Find where the given text appears and provide that cell's center as (x, y) coordinate. 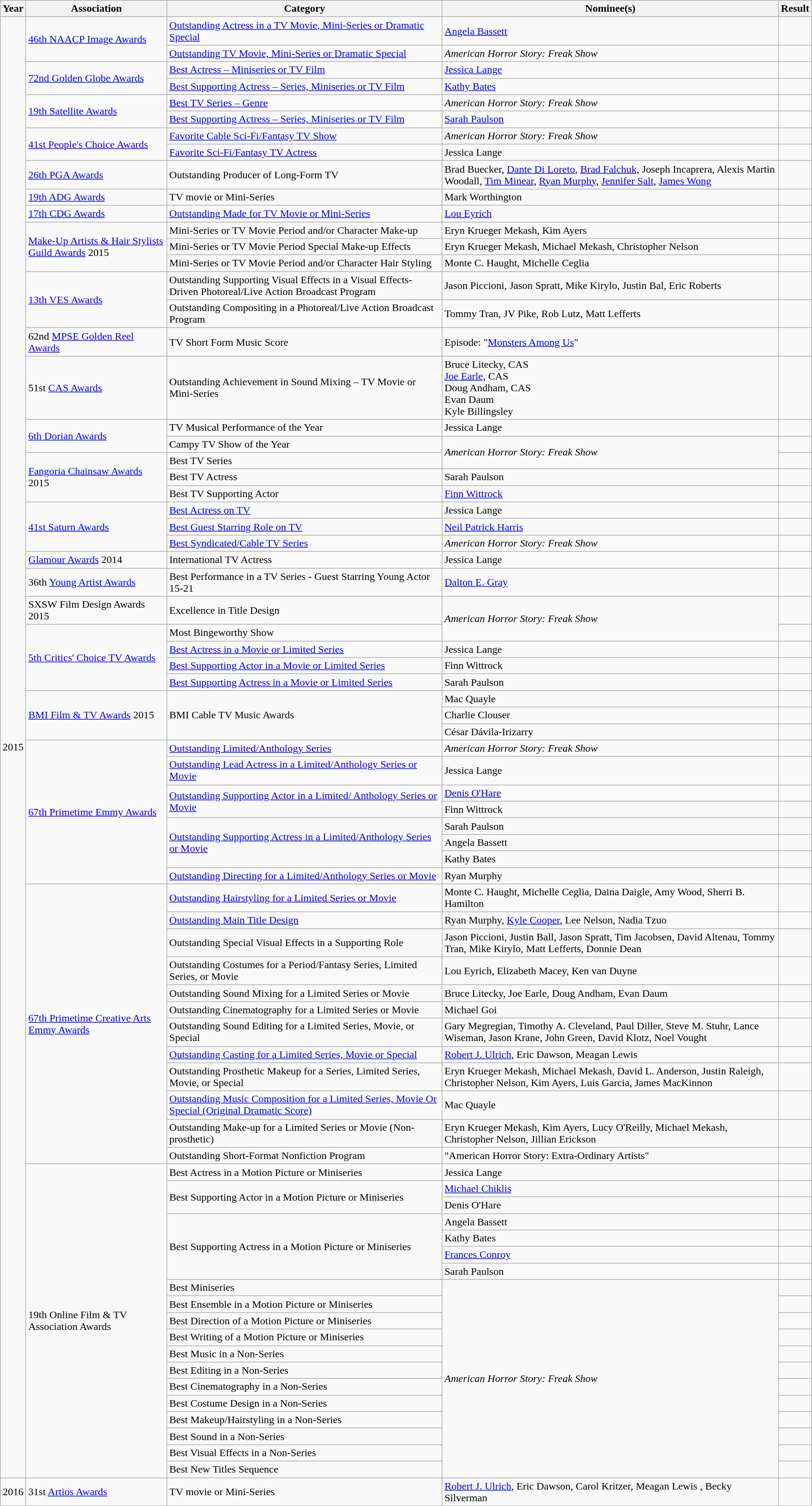
Lou Eyrich, Elizabeth Macey, Ken van Duyne (610, 971)
Best Ensemble in a Motion Picture or Miniseries (304, 1304)
Monte C. Haught, Michelle Ceglia, Daina Daigle, Amy Wood, Sherri B. Hamilton (610, 898)
19th ADG Awards (96, 197)
Outstanding Made for TV Movie or Mini-Series (304, 213)
Year (13, 9)
41st Saturn Awards (96, 527)
Outstanding TV Movie, Mini-Series or Dramatic Special (304, 53)
Eryn Krueger Mekash, Kim Ayers (610, 230)
Best TV Series (304, 461)
Best Supporting Actress in a Movie or Limited Series (304, 682)
Best Supporting Actor in a Motion Picture or Miniseries (304, 1197)
Outstanding Actress in a TV Movie, Mini-Series or Dramatic Special (304, 31)
Best Guest Starring Role on TV (304, 527)
19th Online Film & TV Association Awards (96, 1320)
Jason Piccioni, Justin Ball, Jason Spratt, Tim Jacobsen, David Altenau, Tommy Tran, Mike Kirylo, Matt Lefferts, Donnie Dean (610, 943)
Outstanding Limited/Anthology Series (304, 748)
Make-Up Artists & Hair Stylists Guild Awards 2015 (96, 247)
Brad Buecker, Dante Di Loreto, Brad Falchuk, Joseph Incaprera, Alexis Martin Woodall, Tim Minear, Ryan Murphy, Jennifer Salt, James Wong (610, 174)
Best Supporting Actress in a Motion Picture or Miniseries (304, 1247)
46th NAACP Image Awards (96, 39)
Robert J. Ulrich, Eric Dawson, Meagan Lewis (610, 1054)
Outstanding Make-up for a Limited Series or Movie (Non-prosthetic) (304, 1133)
Mini-Series or TV Movie Period and/or Character Hair Styling (304, 263)
Best Writing of a Motion Picture or Miniseries (304, 1337)
Best Direction of a Motion Picture or Miniseries (304, 1321)
Bruce Litecky, Joe Earle, Doug Andham, Evan Daum (610, 993)
5th Critics' Choice TV Awards (96, 658)
Dalton E. Gray (610, 582)
Tommy Tran, JV Pike, Rob Lutz, Matt Lefferts (610, 314)
Gary Megregian, Timothy A. Cleveland, Paul Diller, Steve M. Stuhr, Lance Wiseman, Jason Krane, John Green, David Klotz, Noel Vought (610, 1032)
31st Artios Awards (96, 1491)
Outstanding Main Title Design (304, 920)
Outstanding Producer of Long-Form TV (304, 174)
Campy TV Show of the Year (304, 444)
Lou Eyrich (610, 213)
Episode: "Monsters Among Us" (610, 342)
Robert J. Ulrich, Eric Dawson, Carol Kritzer, Meagan Lewis , Becky Silverman (610, 1491)
62nd MPSE Golden Reel Awards (96, 342)
Best Actress in a Motion Picture or Miniseries (304, 1172)
César Dávila-Irizarry (610, 732)
Best Visual Effects in a Non-Series (304, 1453)
Best Actress on TV (304, 510)
Best Actress in a Movie or Limited Series (304, 649)
BMI Film & TV Awards 2015 (96, 715)
Best Actress – Miniseries or TV Film (304, 70)
Best Syndicated/Cable TV Series (304, 543)
67th Primetime Creative Arts Emmy Awards (96, 1024)
TV Short Form Music Score (304, 342)
Outstanding Supporting Visual Effects in a Visual Effects-Driven Photoreal/Live Action Broadcast Program (304, 285)
Ryan Murphy, Kyle Cooper, Lee Nelson, Nadia Tzuo (610, 920)
67th Primetime Emmy Awards (96, 812)
Outstanding Costumes for a Period/Fantasy Series, Limited Series, or Movie (304, 971)
17th CDG Awards (96, 213)
Category (304, 9)
Most Bingeworthy Show (304, 633)
Best Miniseries (304, 1288)
Outstanding Directing for a Limited/Anthology Series or Movie (304, 876)
"American Horror Story: Extra-Ordinary Artists" (610, 1156)
Best TV Series – Genre (304, 103)
Best Editing in a Non-Series (304, 1370)
Outstanding Hairstyling for a Limited Series or Movie (304, 898)
Eryn Krueger Mekash, Michael Mekash, David L. Anderson, Justin Raleigh, Christopher Nelson, Kim Ayers, Luis Garcia, James MacKinnon (610, 1077)
Best Supporting Actor in a Movie or Limited Series (304, 666)
Outstanding Cinematography for a Limited Series or Movie (304, 1010)
Outstanding Short-Format Nonfiction Program (304, 1156)
Favorite Sci-Fi/Fantasy TV Actress (304, 152)
Outstanding Special Visual Effects in a Supporting Role (304, 943)
Best New Titles Sequence (304, 1469)
Glamour Awards 2014 (96, 560)
Outstanding Compositing in a Photoreal/Live Action Broadcast Program (304, 314)
Outstanding Casting for a Limited Series, Movie or Special (304, 1054)
Nominee(s) (610, 9)
41st People's Choice Awards (96, 144)
2015 (13, 747)
Best Performance in a TV Series - Guest Starring Young Actor 15-21 (304, 582)
Outstanding Achievement in Sound Mixing – TV Movie or Mini-Series (304, 388)
13th VES Awards (96, 300)
Frances Conroy (610, 1255)
International TV Actress (304, 560)
Outstanding Lead Actress in a Limited/Anthology Series or Movie (304, 770)
2016 (13, 1491)
Mark Worthington (610, 197)
72nd Golden Globe Awards (96, 78)
Outstanding Supporting Actress in a Limited/Anthology Series or Movie (304, 842)
Outstanding Supporting Actor in a Limited/ Anthology Series or Movie (304, 801)
Monte C. Haught, Michelle Ceglia (610, 263)
36th Young Artist Awards (96, 582)
Michael Chiklis (610, 1188)
BMI Cable TV Music Awards (304, 715)
Best TV Actress (304, 477)
Eryn Krueger Mekash, Michael Mekash, Christopher Nelson (610, 247)
Outstanding Music Composition for a Limited Series, Movie Or Special (Original Dramatic Score) (304, 1105)
Outstanding Sound Editing for a Limited Series, Movie, or Special (304, 1032)
26th PGA Awards (96, 174)
Jason Piccioni, Jason Spratt, Mike Kirylo, Justin Bal, Eric Roberts (610, 285)
Result (795, 9)
Mini-Series or TV Movie Period and/or Character Make-up (304, 230)
Favorite Cable Sci-Fi/Fantasy TV Show (304, 136)
Ryan Murphy (610, 876)
Excellence in Title Design (304, 611)
Best TV Supporting Actor (304, 494)
TV Musical Performance of the Year (304, 428)
SXSW Film Design Awards 2015 (96, 611)
51st CAS Awards (96, 388)
Association (96, 9)
Eryn Krueger Mekash, Kim Ayers, Lucy O'Reilly, Michael Mekash, Christopher Nelson, Jillian Erickson (610, 1133)
Outstanding Prosthetic Makeup for a Series, Limited Series, Movie, or Special (304, 1077)
Charlie Clouser (610, 715)
Bruce Litecky, CAS Joe Earle, CAS Doug Andham, CAS Evan Daum Kyle Billingsley (610, 388)
Mini-Series or TV Movie Period Special Make-up Effects (304, 247)
Best Cinematography in a Non-Series (304, 1387)
Fangoria Chainsaw Awards 2015 (96, 477)
6th Dorian Awards (96, 436)
Best Sound in a Non-Series (304, 1436)
Neil Patrick Harris (610, 527)
Best Costume Design in a Non-Series (304, 1403)
Outstanding Sound Mixing for a Limited Series or Movie (304, 993)
Best Makeup/Hairstyling in a Non-Series (304, 1420)
Best Music in a Non-Series (304, 1354)
19th Satellite Awards (96, 111)
Michael Goi (610, 1010)
